Capture the cell that displays the provided text and extract its [X, Y] central coordinate. 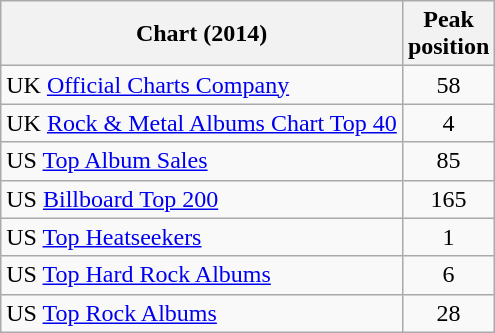
US Top Rock Albums [202, 313]
58 [448, 85]
Peakposition [448, 34]
4 [448, 123]
6 [448, 275]
US Billboard Top 200 [202, 199]
US Top Heatseekers [202, 237]
28 [448, 313]
165 [448, 199]
US Top Hard Rock Albums [202, 275]
UK Official Charts Company [202, 85]
US Top Album Sales [202, 161]
1 [448, 237]
85 [448, 161]
Chart (2014) [202, 34]
UK Rock & Metal Albums Chart Top 40 [202, 123]
